Locate the cell with the specified text and output its (X, Y) center coordinate. 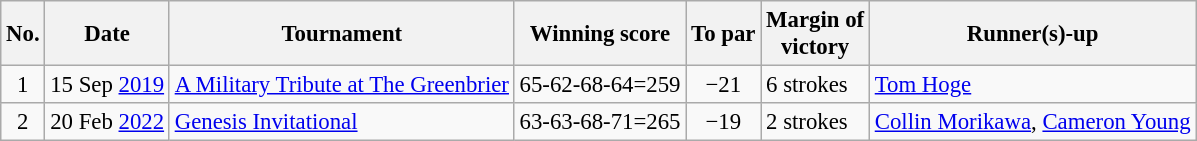
Tournament (342, 34)
6 strokes (816, 85)
Runner(s)-up (1032, 34)
15 Sep 2019 (107, 85)
No. (23, 34)
65-62-68-64=259 (600, 85)
Winning score (600, 34)
To par (724, 34)
Margin ofvictory (816, 34)
2 strokes (816, 122)
−19 (724, 122)
Tom Hoge (1032, 85)
Date (107, 34)
A Military Tribute at The Greenbrier (342, 85)
20 Feb 2022 (107, 122)
1 (23, 85)
−21 (724, 85)
2 (23, 122)
63-63-68-71=265 (600, 122)
Genesis Invitational (342, 122)
Collin Morikawa, Cameron Young (1032, 122)
